Scan for the cell matching the given text and deliver its (X, Y) coordinate at center. 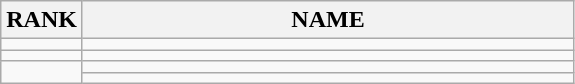
NAME (328, 20)
RANK (42, 20)
